Scan for the cell matching the given text and deliver its (X, Y) coordinate at center. 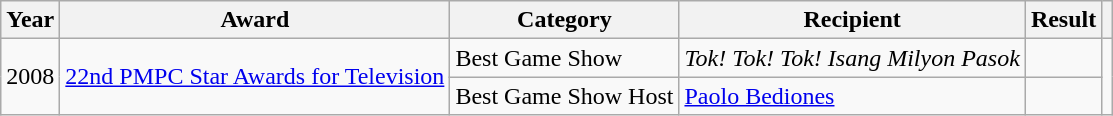
Tok! Tok! Tok! Isang Milyon Pasok (852, 58)
Year (30, 20)
Recipient (852, 20)
Paolo Bediones (852, 96)
22nd PMPC Star Awards for Television (255, 77)
Result (1063, 20)
Category (564, 20)
2008 (30, 77)
Best Game Show (564, 58)
Best Game Show Host (564, 96)
Award (255, 20)
